Pinpoint the cell where the given text exists, returning its (x, y) midpoint coordinate. 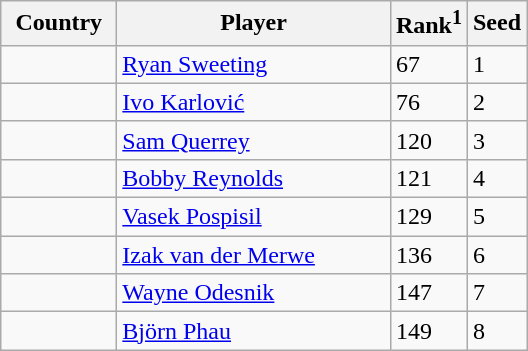
Wayne Odesnik (254, 293)
Bobby Reynolds (254, 178)
8 (496, 331)
Country (59, 24)
2 (496, 102)
1 (496, 64)
6 (496, 255)
Björn Phau (254, 331)
147 (428, 293)
121 (428, 178)
Ivo Karlović (254, 102)
Seed (496, 24)
5 (496, 217)
Sam Querrey (254, 140)
76 (428, 102)
129 (428, 217)
Player (254, 24)
Vasek Pospisil (254, 217)
Ryan Sweeting (254, 64)
4 (496, 178)
149 (428, 331)
7 (496, 293)
Izak van der Merwe (254, 255)
Rank1 (428, 24)
136 (428, 255)
120 (428, 140)
67 (428, 64)
3 (496, 140)
